Capture the cell that displays the provided text and extract its (x, y) central coordinate. 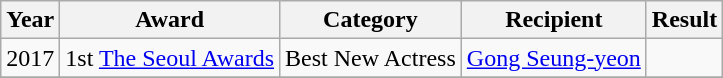
2017 (30, 58)
Gong Seung-yeon (554, 58)
Result (684, 20)
Best New Actress (371, 58)
Recipient (554, 20)
Award (170, 20)
Category (371, 20)
Year (30, 20)
1st The Seoul Awards (170, 58)
